Capture the cell that displays the provided text and extract its [x, y] central coordinate. 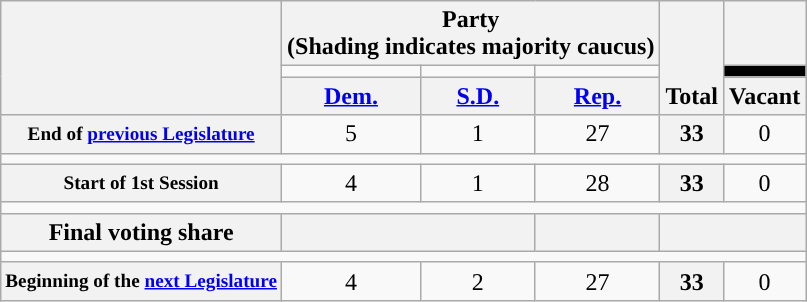
Party (Shading indicates majority caucus) [471, 34]
Start of 1st Session [142, 183]
2 [478, 281]
Final voting share [142, 232]
Beginning of the next Legislature [142, 281]
28 [598, 183]
Total [692, 58]
5 [352, 134]
Rep. [598, 96]
Vacant [764, 96]
S.D. [478, 96]
End of previous Legislature [142, 134]
Dem. [352, 96]
